Search for the cell housing the specified text and yield its [x, y] center coordinate. 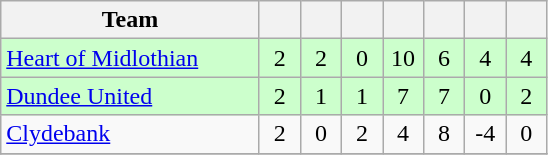
8 [444, 134]
-4 [486, 134]
Clydebank [130, 134]
Team [130, 20]
6 [444, 58]
10 [402, 58]
Heart of Midlothian [130, 58]
Dundee United [130, 96]
